Output the (X, Y) coordinate of the center of the cell containing the given text.  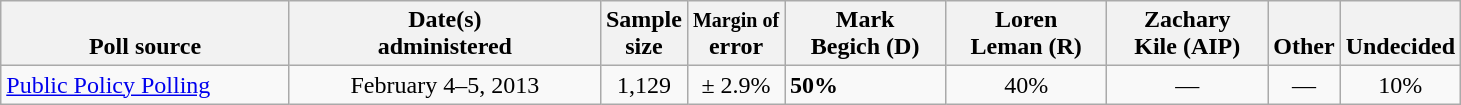
Undecided (1400, 34)
Date(s)administered (444, 34)
10% (1400, 85)
February 4–5, 2013 (444, 85)
± 2.9% (736, 85)
Poll source (146, 34)
LorenLeman (R) (1026, 34)
ZacharyKile (AIP) (1188, 34)
Margin oferror (736, 34)
1,129 (644, 85)
Other (1304, 34)
Samplesize (644, 34)
Public Policy Polling (146, 85)
40% (1026, 85)
50% (866, 85)
MarkBegich (D) (866, 34)
